Capture the cell that displays the provided text and extract its (x, y) central coordinate. 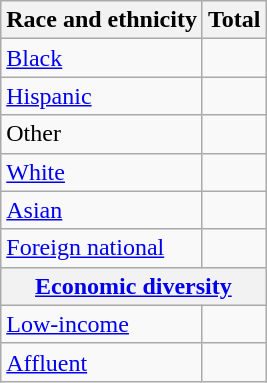
Asian (102, 210)
Hispanic (102, 96)
Affluent (102, 362)
Race and ethnicity (102, 20)
Black (102, 58)
Low-income (102, 324)
Economic diversity (134, 286)
Other (102, 134)
White (102, 172)
Foreign national (102, 248)
Total (234, 20)
